Provide the [x, y] coordinate of the cell's center where the given text is located.  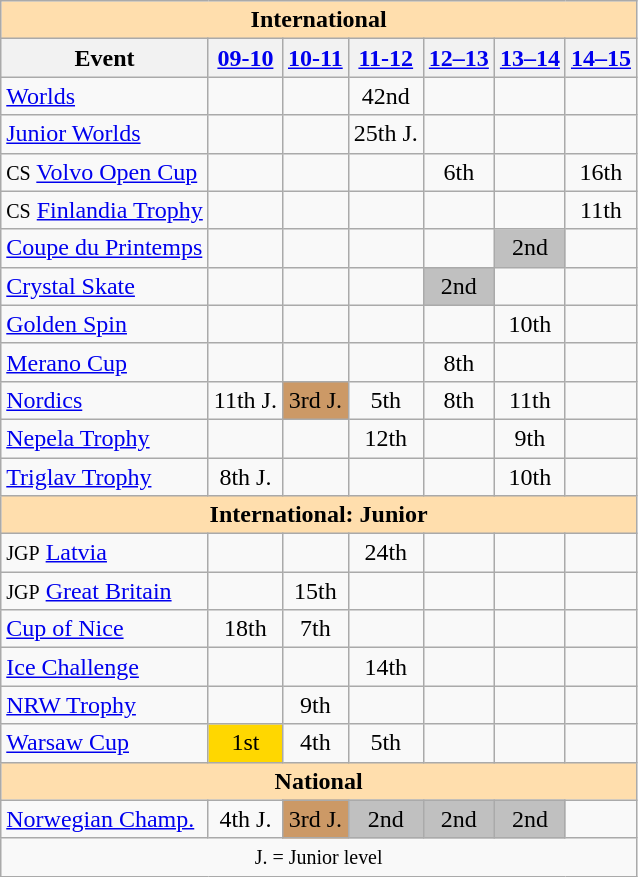
09-10 [245, 58]
Junior Worlds [105, 134]
Norwegian Champ. [105, 819]
24th [386, 553]
14th [386, 667]
Nepela Trophy [105, 438]
4th J. [245, 819]
National [319, 781]
14–15 [600, 58]
18th [245, 629]
Crystal Skate [105, 286]
Ice Challenge [105, 667]
JGP Latvia [105, 553]
10-11 [315, 58]
12–13 [458, 58]
Event [105, 58]
Worlds [105, 96]
Coupe du Printemps [105, 248]
13–14 [530, 58]
Triglav Trophy [105, 477]
1st [245, 743]
J. = Junior level [319, 857]
42nd [386, 96]
7th [315, 629]
15th [315, 591]
11th J. [245, 400]
8th J. [245, 477]
12th [386, 438]
CS Volvo Open Cup [105, 172]
Cup of Nice [105, 629]
16th [600, 172]
25th J. [386, 134]
11-12 [386, 58]
Warsaw Cup [105, 743]
Golden Spin [105, 324]
International: Junior [319, 515]
4th [315, 743]
International [319, 20]
NRW Trophy [105, 705]
CS Finlandia Trophy [105, 210]
Nordics [105, 400]
JGP Great Britain [105, 591]
Merano Cup [105, 362]
6th [458, 172]
